From the cell containing the given text, extract its center point as (X, Y) coordinate. 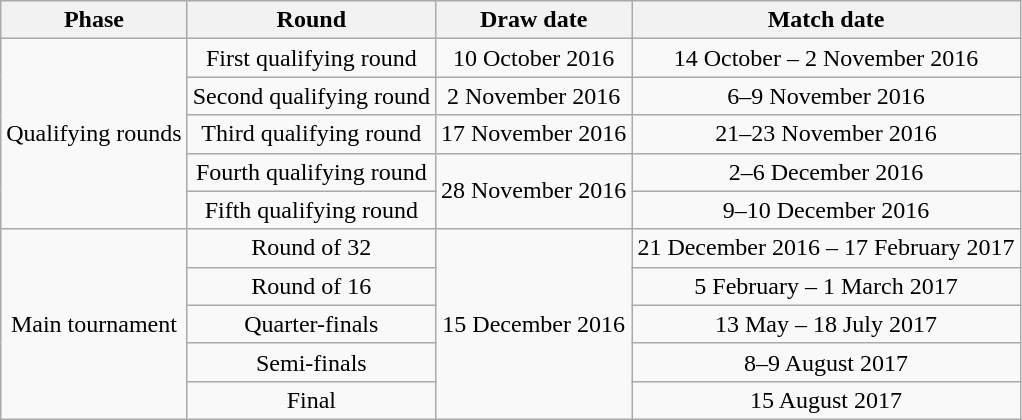
28 November 2016 (533, 191)
Qualifying rounds (94, 134)
15 August 2017 (826, 400)
Fourth qualifying round (311, 172)
Phase (94, 20)
21–23 November 2016 (826, 134)
First qualifying round (311, 58)
Quarter-finals (311, 324)
Match date (826, 20)
9–10 December 2016 (826, 210)
Fifth qualifying round (311, 210)
2 November 2016 (533, 96)
Round of 32 (311, 248)
17 November 2016 (533, 134)
Draw date (533, 20)
Final (311, 400)
14 October – 2 November 2016 (826, 58)
Second qualifying round (311, 96)
8–9 August 2017 (826, 362)
Round (311, 20)
Main tournament (94, 324)
Round of 16 (311, 286)
6–9 November 2016 (826, 96)
21 December 2016 – 17 February 2017 (826, 248)
10 October 2016 (533, 58)
2–6 December 2016 (826, 172)
13 May – 18 July 2017 (826, 324)
5 February – 1 March 2017 (826, 286)
Semi-finals (311, 362)
Third qualifying round (311, 134)
15 December 2016 (533, 324)
